Output the (X, Y) coordinate of the center of the cell containing the given text.  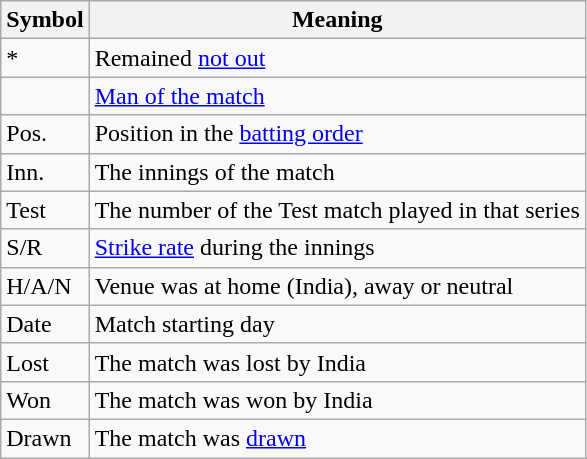
Test (45, 210)
Remained not out (337, 58)
Drawn (45, 438)
Pos. (45, 134)
Position in the batting order (337, 134)
* (45, 58)
Lost (45, 362)
H/A/N (45, 286)
The match was won by India (337, 400)
Meaning (337, 20)
Date (45, 324)
Venue was at home (India), away or neutral (337, 286)
The innings of the match (337, 172)
S/R (45, 248)
Match starting day (337, 324)
The match was lost by India (337, 362)
The number of the Test match played in that series (337, 210)
Strike rate during the innings (337, 248)
Won (45, 400)
Inn. (45, 172)
The match was drawn (337, 438)
Symbol (45, 20)
Man of the match (337, 96)
